Determine the [x, y] coordinate at the center of the cell enclosing the given text.  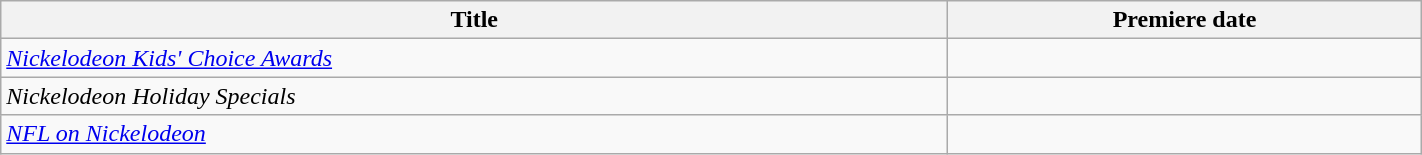
Title [474, 20]
NFL on Nickelodeon [474, 134]
Nickelodeon Holiday Specials [474, 96]
Nickelodeon Kids' Choice Awards [474, 58]
Premiere date [1185, 20]
